Scan for the cell matching the given text and deliver its [X, Y] coordinate at center. 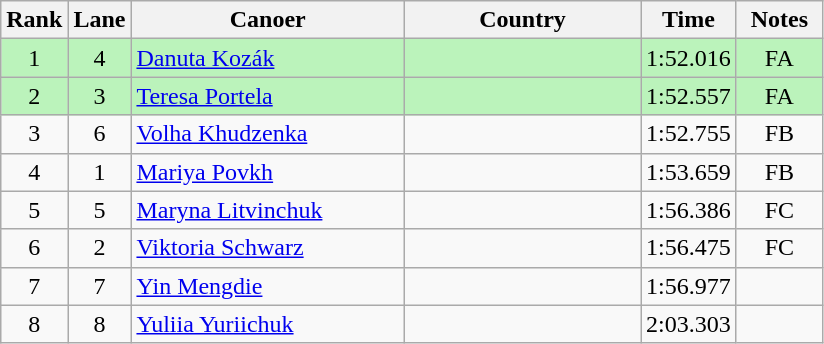
Canoer [268, 20]
Rank [34, 20]
Maryna Litvinchuk [268, 210]
1:52.557 [689, 96]
Volha Khudzenka [268, 134]
Teresa Portela [268, 96]
Viktoria Schwarz [268, 248]
1:52.755 [689, 134]
1:56.977 [689, 286]
Yuliia Yuriichuk [268, 324]
Time [689, 20]
Lane [100, 20]
2:03.303 [689, 324]
Danuta Kozák [268, 58]
1:52.016 [689, 58]
1:56.475 [689, 248]
1:56.386 [689, 210]
Mariya Povkh [268, 172]
Notes [779, 20]
1:53.659 [689, 172]
Country [522, 20]
Yin Mengdie [268, 286]
